Extract the [X, Y] coordinate from the center of the cell holding the provided text.  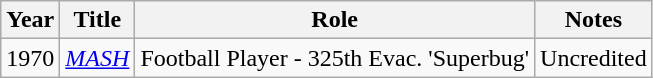
Title [98, 20]
Year [30, 20]
Role [335, 20]
Uncredited [594, 58]
1970 [30, 58]
Notes [594, 20]
Football Player - 325th Evac. 'Superbug' [335, 58]
MASH [98, 58]
